Capture the cell that displays the provided text and extract its [X, Y] central coordinate. 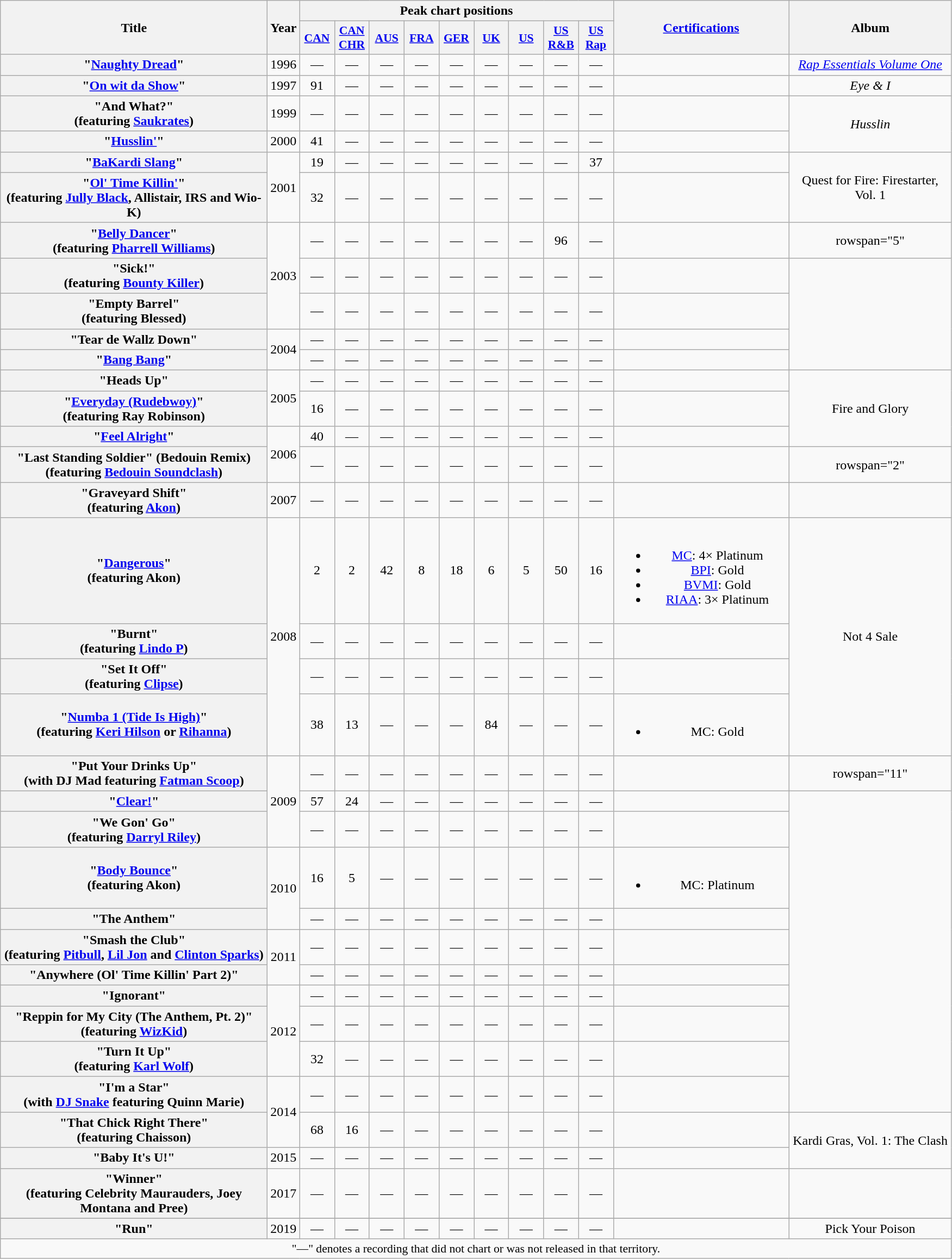
"Husslin'" [134, 141]
19 [317, 162]
CAN [317, 38]
2001 [284, 187]
57 [317, 801]
"Ol' Time Killin'"(featuring Jully Black, Allistair, IRS and Wio-K) [134, 197]
"On wit da Show" [134, 85]
2006 [284, 455]
2011 [284, 957]
6 [491, 570]
Pick Your Poison [870, 1229]
"Heads Up" [134, 381]
"Empty Barrel"(featuring Blessed) [134, 311]
"Turn It Up"(featuring Karl Wolf) [134, 1059]
FRA [421, 38]
USRap [596, 38]
Title [134, 27]
1999 [284, 113]
2014 [284, 1112]
Year [284, 27]
Fire and Glory [870, 409]
"Winner"(featuring Celebrity Maurauders, Joey Montana and Pree) [134, 1193]
"I'm a Star"(with DJ Snake featuring Quinn Marie) [134, 1094]
"Anywhere (Ol' Time Killin' Part 2)" [134, 975]
"Last Standing Soldier" (Bedouin Remix)(featuring Bedouin Soundclash) [134, 464]
"Tear de Wallz Down" [134, 339]
AUS [387, 38]
96 [561, 240]
84 [491, 724]
"—" denotes a recording that did not chart or was not released in that territory. [476, 1249]
2004 [284, 349]
"And What?"(featuring Saukrates) [134, 113]
Rap Essentials Volume One [870, 65]
"Naughty Dread" [134, 65]
"Put Your Drinks Up"(with DJ Mad featuring Fatman Scoop) [134, 773]
37 [596, 162]
2008 [284, 636]
"Baby It's U!" [134, 1158]
2019 [284, 1229]
40 [317, 437]
"Sick!"(featuring Bounty Killer) [134, 275]
"Graveyard Shift"(featuring Akon) [134, 500]
8 [421, 570]
91 [317, 85]
"Everyday (Rudebwoy)"(featuring Ray Robinson) [134, 409]
2010 [284, 888]
"Ignorant" [134, 996]
Eye & I [870, 85]
2007 [284, 500]
"BaKardi Slang" [134, 162]
GER [456, 38]
13 [352, 724]
"Run" [134, 1229]
1996 [284, 65]
38 [317, 724]
MC: Gold [701, 724]
Quest for Fire: Firestarter, Vol. 1 [870, 187]
"That Chick Right There"(featuring Chaisson) [134, 1130]
"Reppin for My City (The Anthem, Pt. 2)"(featuring WizKid) [134, 1024]
"Belly Dancer"(featuring Pharrell Williams) [134, 240]
Not 4 Sale [870, 636]
"Bang Bang" [134, 360]
MC: 4× PlatinumBPI: GoldBVMI: GoldRIAA: 3× Platinum [701, 570]
UK [491, 38]
MC: Platinum [701, 878]
Peak chart positions [457, 11]
"Feel Alright" [134, 437]
2012 [284, 1031]
68 [317, 1130]
rowspan="5" [870, 240]
Album [870, 27]
Husslin [870, 124]
2005 [284, 398]
"Numba 1 (Tide Is High)"(featuring Keri Hilson or Rihanna) [134, 724]
"Burnt"(featuring Lindo P) [134, 641]
"We Gon' Go"(featuring Darryl Riley) [134, 829]
"The Anthem" [134, 919]
"Dangerous"(featuring Akon) [134, 570]
24 [352, 801]
2003 [284, 275]
rowspan="2" [870, 464]
rowspan="11" [870, 773]
2009 [284, 801]
Kardi Gras, Vol. 1: The Clash [870, 1140]
Certifications [701, 27]
"Smash the Club"(featuring Pitbull, Lil Jon and Clinton Sparks) [134, 946]
1997 [284, 85]
"Set It Off"(featuring Clipse) [134, 677]
2015 [284, 1158]
USR&B [561, 38]
CANCHR [352, 38]
2017 [284, 1193]
50 [561, 570]
US [526, 38]
18 [456, 570]
2000 [284, 141]
41 [317, 141]
42 [387, 570]
"Body Bounce"(featuring Akon) [134, 878]
"Clear!" [134, 801]
